Locate the cell with the specified text and output its (X, Y) center coordinate. 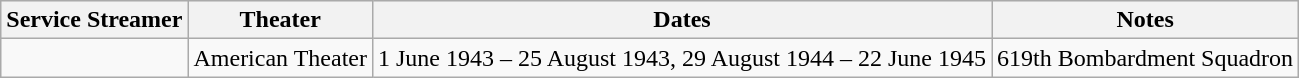
Notes (1146, 20)
Theater (280, 20)
619th Bombardment Squadron (1146, 58)
Dates (682, 20)
1 June 1943 – 25 August 1943, 29 August 1944 – 22 June 1945 (682, 58)
American Theater (280, 58)
Service Streamer (94, 20)
